Capture the cell that displays the provided text and extract its [x, y] central coordinate. 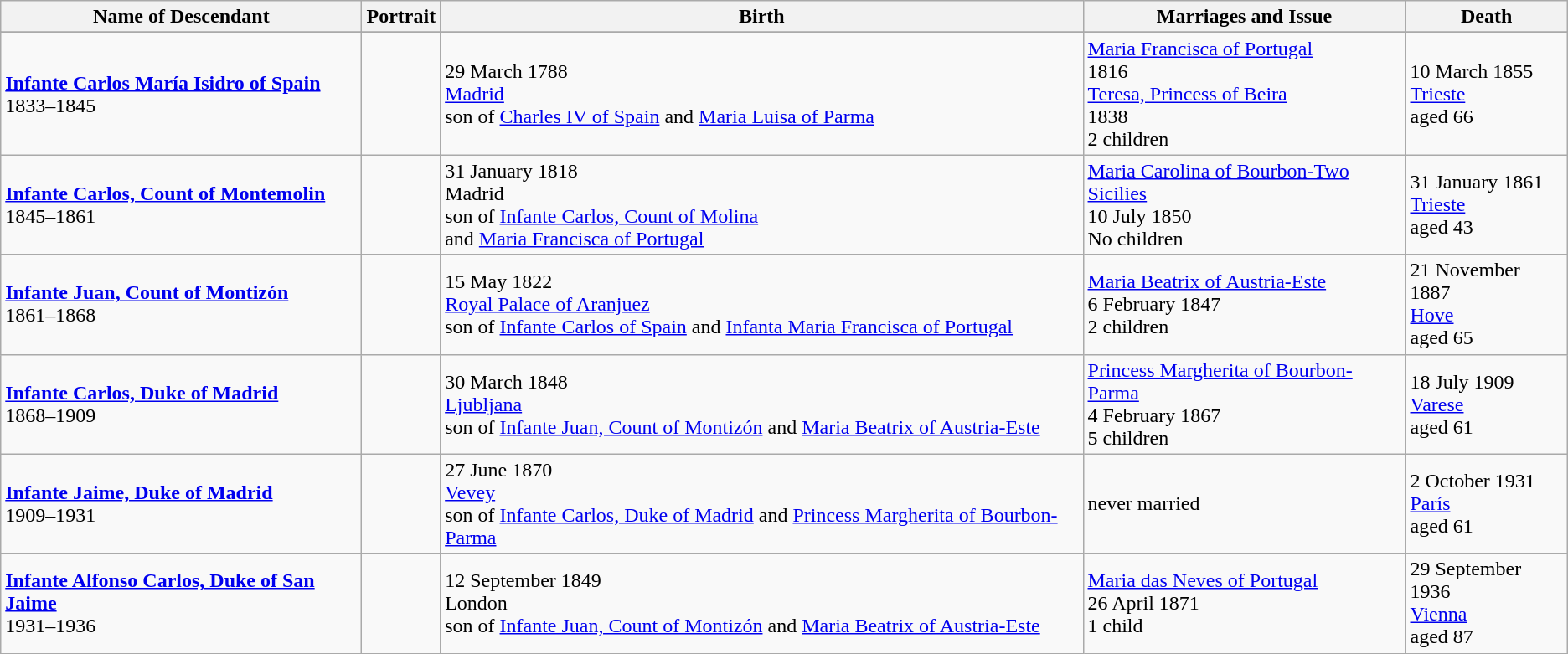
Maria Carolina of Bourbon-Two Sicilies10 July 1850No children [1245, 204]
Infante Juan, Count of Montizón1861–1868 [181, 305]
12 September 1849Londonson of Infante Juan, Count of Montizón and Maria Beatrix of Austria-Este [762, 603]
31 January 1861Triesteaged 43 [1486, 204]
Portrait [401, 17]
never married [1245, 504]
Infante Jaime, Duke of Madrid1909–1931 [181, 504]
Death [1486, 17]
Infante Carlos María Isidro of Spain1833–1845 [181, 94]
Marriages and Issue [1245, 17]
Infante Carlos, Duke of Madrid1868–1909 [181, 404]
31 January 1818Madridson of Infante Carlos, Count of Molinaand Maria Francisca of Portugal [762, 204]
29 September 1936Viennaaged 87 [1486, 603]
Name of Descendant [181, 17]
15 May 1822Royal Palace of Aranjuezson of Infante Carlos of Spain and Infanta Maria Francisca of Portugal [762, 305]
Maria Beatrix of Austria-Este6 February 18472 children [1245, 305]
Infante Alfonso Carlos, Duke of San Jaime1931–1936 [181, 603]
10 March 1855Triesteaged 66 [1486, 94]
Maria Francisca of Portugal1816Teresa, Princess of Beira18382 children [1245, 94]
29 March 1788Madridson of Charles IV of Spain and Maria Luisa of Parma [762, 94]
Maria das Neves of Portugal26 April 18711 child [1245, 603]
18 July 1909Vareseaged 61 [1486, 404]
2 October 1931Parísaged 61 [1486, 504]
21 November 1887Hoveaged 65 [1486, 305]
Infante Carlos, Count of Montemolin1845–1861 [181, 204]
Princess Margherita of Bourbon-Parma4 February 18675 children [1245, 404]
Birth [762, 17]
30 March 1848Ljubljanason of Infante Juan, Count of Montizón and Maria Beatrix of Austria-Este [762, 404]
27 June 1870Veveyson of Infante Carlos, Duke of Madrid and Princess Margherita of Bourbon-Parma [762, 504]
